Provide the [X, Y] coordinate of the cell's center where the given text is located.  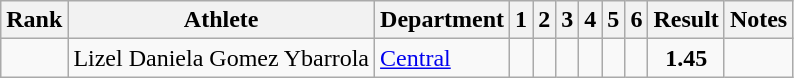
3 [568, 20]
1 [522, 20]
Rank [34, 20]
Athlete [222, 20]
Result [686, 20]
2 [544, 20]
4 [590, 20]
5 [614, 20]
Department [442, 20]
1.45 [686, 58]
6 [636, 20]
Lizel Daniela Gomez Ybarrola [222, 58]
Central [442, 58]
Notes [758, 20]
